Capture the cell that displays the provided text and extract its (x, y) central coordinate. 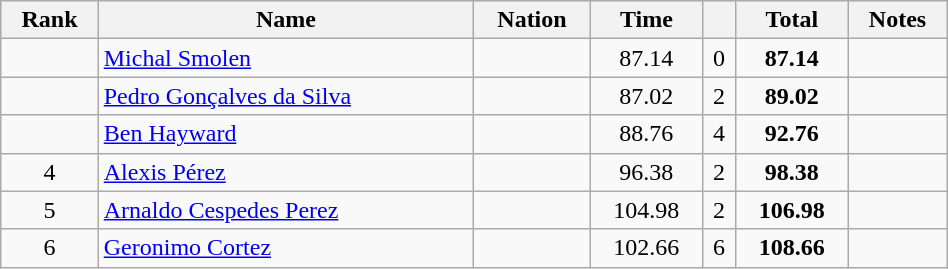
Nation (532, 20)
106.98 (792, 210)
96.38 (646, 172)
Geronimo Cortez (286, 248)
0 (718, 58)
92.76 (792, 134)
102.66 (646, 248)
Pedro Gonçalves da Silva (286, 96)
Arnaldo Cespedes Perez (286, 210)
Michal Smolen (286, 58)
Rank (50, 20)
Alexis Pérez (286, 172)
Ben Hayward (286, 134)
88.76 (646, 134)
Time (646, 20)
87.02 (646, 96)
104.98 (646, 210)
Notes (898, 20)
108.66 (792, 248)
5 (50, 210)
98.38 (792, 172)
Name (286, 20)
Total (792, 20)
89.02 (792, 96)
